Pinpoint the cell where the given text exists, returning its (X, Y) midpoint coordinate. 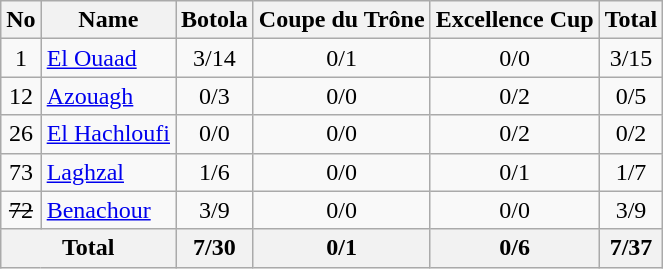
1/6 (215, 172)
Benachour (108, 210)
1 (21, 58)
Azouagh (108, 96)
Coupe du Trône (342, 20)
Laghzal (108, 172)
No (21, 20)
7/37 (631, 248)
Botola (215, 20)
12 (21, 96)
73 (21, 172)
0/5 (631, 96)
3/14 (215, 58)
1/7 (631, 172)
26 (21, 134)
Name (108, 20)
El Ouaad (108, 58)
0/6 (514, 248)
El Hachloufi (108, 134)
72 (21, 210)
Excellence Cup (514, 20)
0/3 (215, 96)
7/30 (215, 248)
3/15 (631, 58)
